Find where the given text appears and provide that cell's center as [X, Y] coordinate. 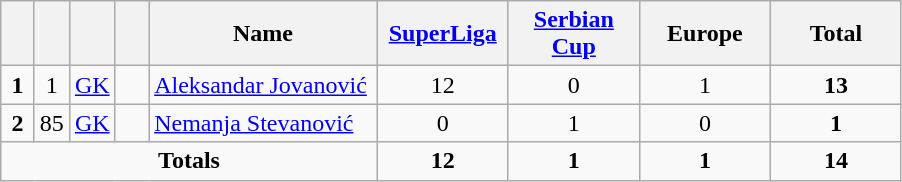
2 [18, 123]
Europe [704, 34]
Aleksandar Jovanović [264, 85]
Totals [189, 161]
13 [836, 85]
SuperLiga [442, 34]
14 [836, 161]
Total [836, 34]
Name [264, 34]
Serbian Cup [574, 34]
Nemanja Stevanović [264, 123]
85 [52, 123]
